Scan for the cell matching the given text and deliver its (x, y) coordinate at center. 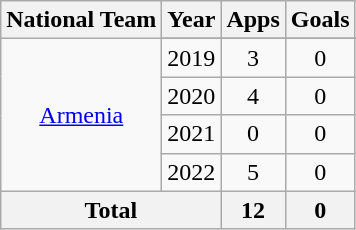
2020 (192, 96)
4 (253, 96)
Armenia (82, 115)
5 (253, 172)
12 (253, 210)
Apps (253, 20)
3 (253, 58)
Year (192, 20)
Total (111, 210)
National Team (82, 20)
2022 (192, 172)
2021 (192, 134)
2019 (192, 58)
Goals (320, 20)
